Output the (X, Y) coordinate of the center of the cell containing the given text.  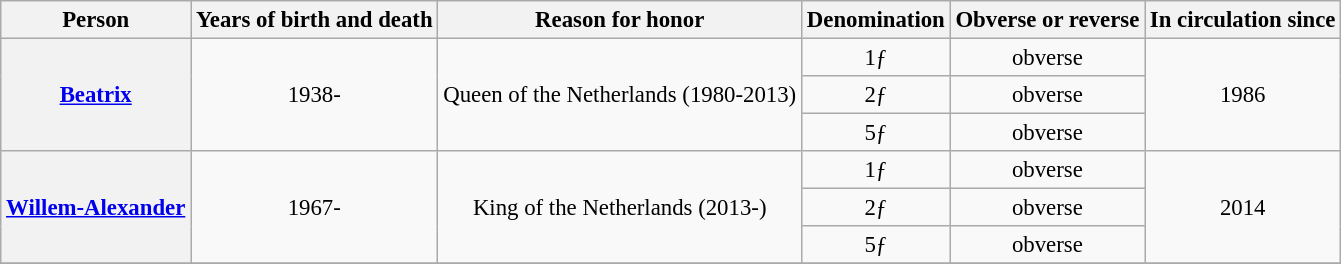
Queen of the Netherlands (1980-2013) (620, 96)
King of the Netherlands (2013-) (620, 208)
1938- (314, 96)
In circulation since (1243, 20)
2014 (1243, 208)
Beatrix (96, 96)
Reason for honor (620, 20)
Willem-Alexander (96, 208)
Denomination (876, 20)
Person (96, 20)
1967- (314, 208)
Years of birth and death (314, 20)
1986 (1243, 96)
Obverse or reverse (1047, 20)
